Search for the cell housing the specified text and yield its [X, Y] center coordinate. 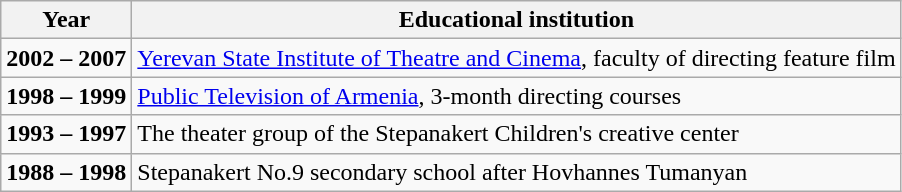
Educational institution [516, 20]
1998 – 1999 [66, 96]
The theater group of the Stepanakert Children's creative center [516, 134]
1988 – 1998 [66, 172]
2002 – 2007 [66, 58]
Stepanakert No.9 secondary school after Hovhannes Tumanyan [516, 172]
Year [66, 20]
Yerevan State Institute of Theatre and Cinema, faculty of directing feature film [516, 58]
Public Television of Armenia, 3-month directing courses [516, 96]
1993 – 1997 [66, 134]
